Capture the cell that displays the provided text and extract its [X, Y] central coordinate. 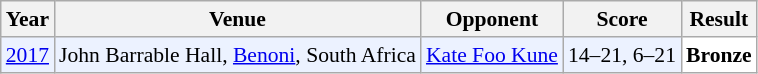
John Barrable Hall, Benoni, South Africa [238, 55]
2017 [28, 55]
Venue [238, 19]
Kate Foo Kune [492, 55]
Score [622, 19]
Opponent [492, 19]
14–21, 6–21 [622, 55]
Bronze [719, 55]
Result [719, 19]
Year [28, 19]
